Locate the cell with the specified text and output its (x, y) center coordinate. 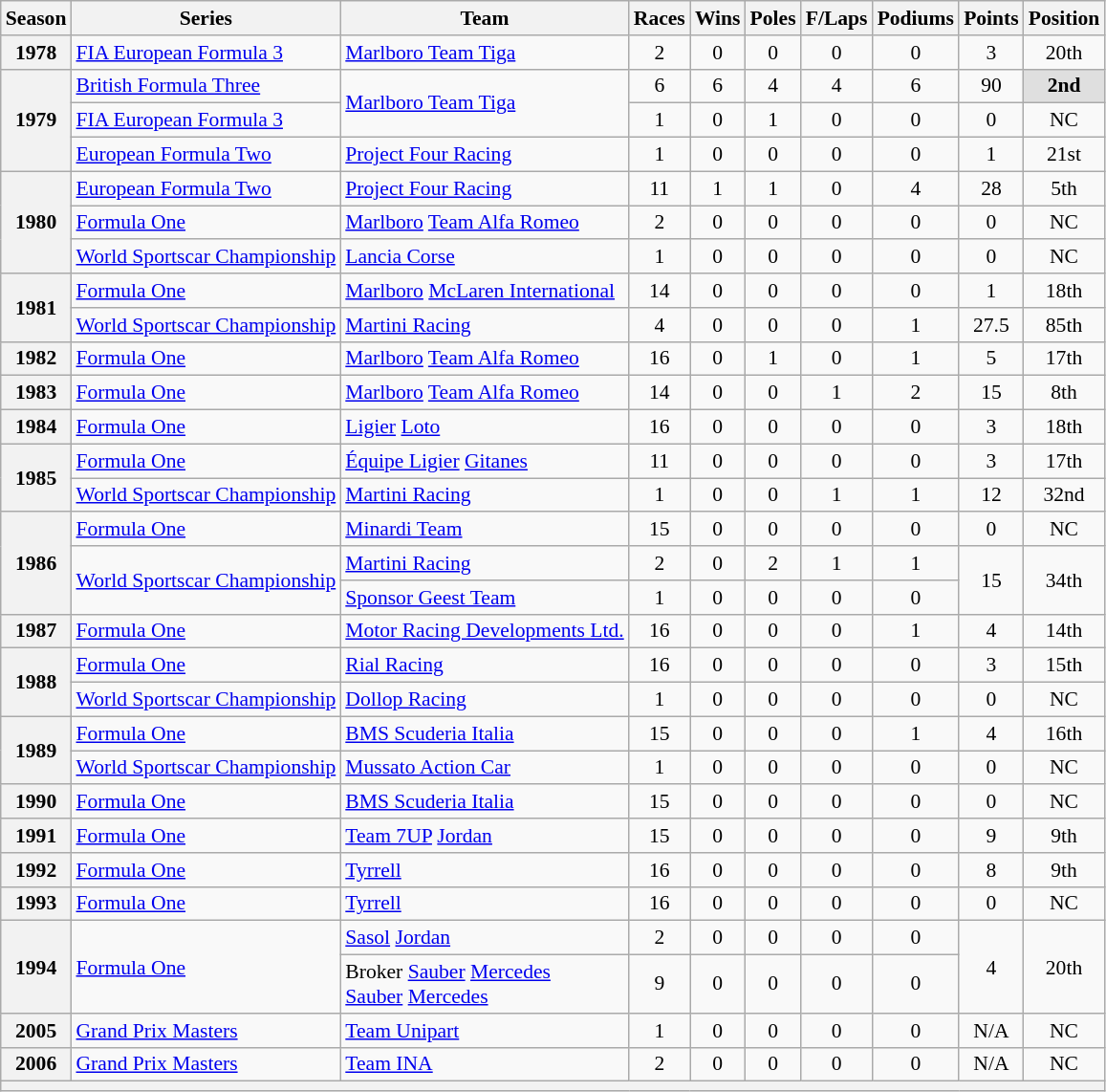
Races (660, 18)
Points (991, 18)
1987 (36, 631)
1980 (36, 222)
1986 (36, 564)
Team Unipart (485, 1031)
Poles (773, 18)
Sponsor Geest Team (485, 598)
1978 (36, 53)
Season (36, 18)
Ligier Loto (485, 427)
1991 (36, 836)
2006 (36, 1064)
21st (1064, 155)
28 (991, 188)
1989 (36, 750)
1994 (36, 968)
2nd (1064, 86)
1981 (36, 308)
Mussato Action Car (485, 768)
Team INA (485, 1064)
12 (991, 495)
Team 7UP Jordan (485, 836)
8 (991, 870)
5th (1064, 188)
Wins (718, 18)
1984 (36, 427)
British Formula Three (206, 86)
1990 (36, 802)
Broker Sauber MercedesSauber Mercedes (485, 985)
Series (206, 18)
1983 (36, 393)
Lancia Corse (485, 257)
2005 (36, 1031)
1979 (36, 120)
Team (485, 18)
85th (1064, 325)
1993 (36, 904)
34th (1064, 579)
Minardi Team (485, 530)
1992 (36, 870)
Marlboro McLaren International (485, 291)
5 (991, 359)
16th (1064, 733)
1988 (36, 683)
F/Laps (837, 18)
27.5 (991, 325)
90 (991, 86)
1982 (36, 359)
Motor Racing Developments Ltd. (485, 631)
32nd (1064, 495)
Position (1064, 18)
14th (1064, 631)
Équipe Ligier Gitanes (485, 461)
8th (1064, 393)
1985 (36, 478)
Dollop Racing (485, 700)
Rial Racing (485, 666)
Sasol Jordan (485, 938)
15th (1064, 666)
Podiums (916, 18)
